For the text-containing cell, return its midpoint in [x, y] coordinate format. 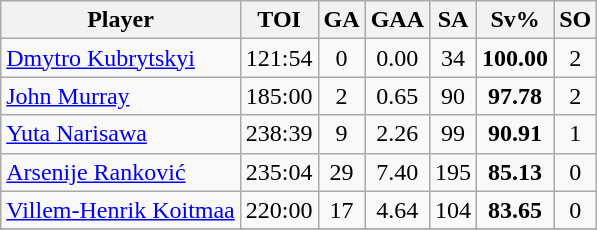
195 [454, 172]
TOI [279, 20]
John Murray [121, 96]
17 [342, 210]
Dmytro Kubrytskyi [121, 58]
121:54 [279, 58]
Yuta Narisawa [121, 134]
185:00 [279, 96]
Arsenije Ranković [121, 172]
SA [454, 20]
SO [576, 20]
7.40 [397, 172]
104 [454, 210]
4.64 [397, 210]
Villem-Henrik Koitmaa [121, 210]
100.00 [516, 58]
97.78 [516, 96]
220:00 [279, 210]
90.91 [516, 134]
83.65 [516, 210]
0.65 [397, 96]
GAA [397, 20]
238:39 [279, 134]
34 [454, 58]
235:04 [279, 172]
Player [121, 20]
99 [454, 134]
2.26 [397, 134]
1 [576, 134]
90 [454, 96]
0.00 [397, 58]
9 [342, 134]
29 [342, 172]
GA [342, 20]
Sv% [516, 20]
85.13 [516, 172]
